Provide the (X, Y) coordinate of the cell's center where the given text is located.  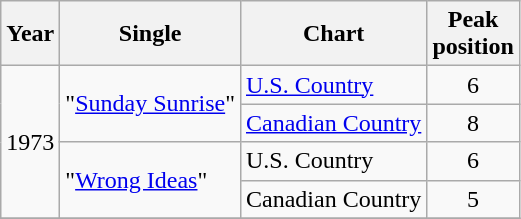
8 (473, 123)
1973 (30, 142)
Peakposition (473, 34)
5 (473, 199)
Year (30, 34)
Single (150, 34)
"Sunday Sunrise" (150, 104)
"Wrong Ideas" (150, 180)
Chart (333, 34)
